From the cell containing the given text, extract its center point as (X, Y) coordinate. 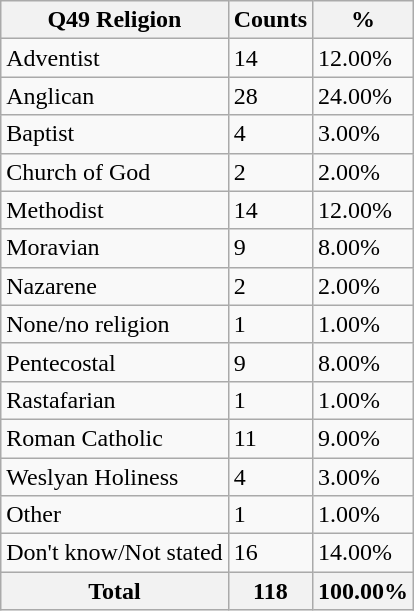
16 (270, 553)
None/no religion (114, 324)
9.00% (364, 438)
Rastafarian (114, 400)
Baptist (114, 134)
24.00% (364, 96)
Anglican (114, 96)
Church of God (114, 172)
% (364, 20)
Total (114, 591)
Moravian (114, 248)
14.00% (364, 553)
28 (270, 96)
Pentecostal (114, 362)
Weslyan Holiness (114, 477)
Adventist (114, 58)
Other (114, 515)
118 (270, 591)
Nazarene (114, 286)
11 (270, 438)
Q49 Religion (114, 20)
Counts (270, 20)
Methodist (114, 210)
Don't know/Not stated (114, 553)
Roman Catholic (114, 438)
100.00% (364, 591)
